Return the [x, y] coordinate for the center point of the cell that contains the specified text.  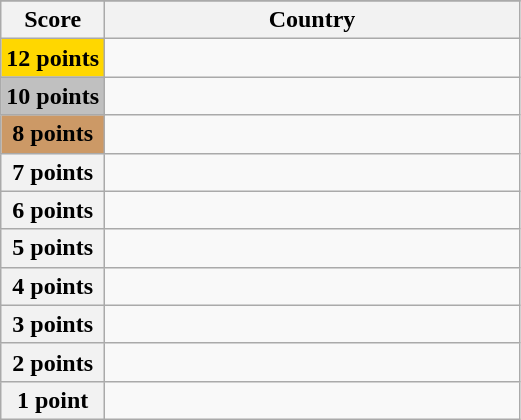
5 points [53, 248]
8 points [53, 134]
6 points [53, 210]
2 points [53, 362]
7 points [53, 172]
Score [53, 20]
12 points [53, 58]
3 points [53, 324]
4 points [53, 286]
1 point [53, 400]
10 points [53, 96]
Country [312, 20]
